Detect which cell encompasses the target text, then output its (X, Y) center coordinate. 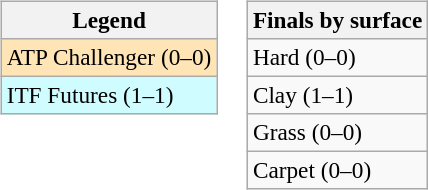
Legend (108, 20)
ITF Futures (1–1) (108, 95)
Finals by surface (337, 20)
ATP Challenger (0–0) (108, 57)
Grass (0–0) (337, 133)
Hard (0–0) (337, 57)
Clay (1–1) (337, 95)
Carpet (0–0) (337, 171)
